Determine the [X, Y] coordinate at the center of the cell enclosing the given text.  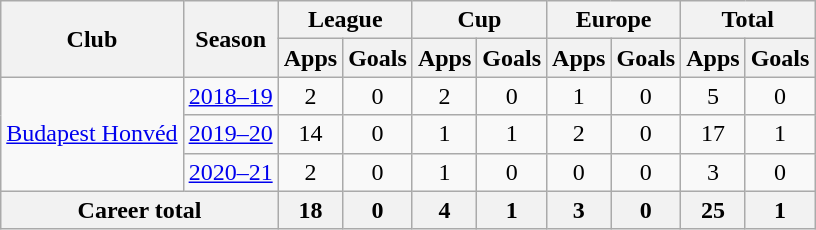
14 [310, 134]
Europe [614, 20]
2020–21 [230, 172]
Club [92, 39]
Budapest Honvéd [92, 134]
5 [713, 96]
18 [310, 210]
17 [713, 134]
4 [444, 210]
2018–19 [230, 96]
25 [713, 210]
Cup [479, 20]
2019–20 [230, 134]
Career total [140, 210]
League [345, 20]
Season [230, 39]
Total [748, 20]
